Search for the cell housing the specified text and yield its [X, Y] center coordinate. 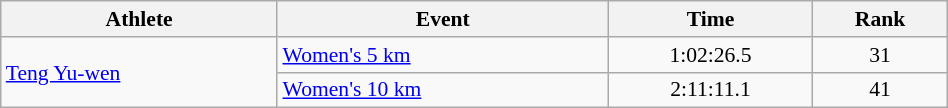
31 [880, 55]
Women's 5 km [442, 55]
41 [880, 90]
2:11:11.1 [710, 90]
Women's 10 km [442, 90]
Time [710, 19]
Athlete [140, 19]
1:02:26.5 [710, 55]
Rank [880, 19]
Event [442, 19]
Teng Yu-wen [140, 72]
